Pinpoint the cell where the given text exists, returning its (X, Y) midpoint coordinate. 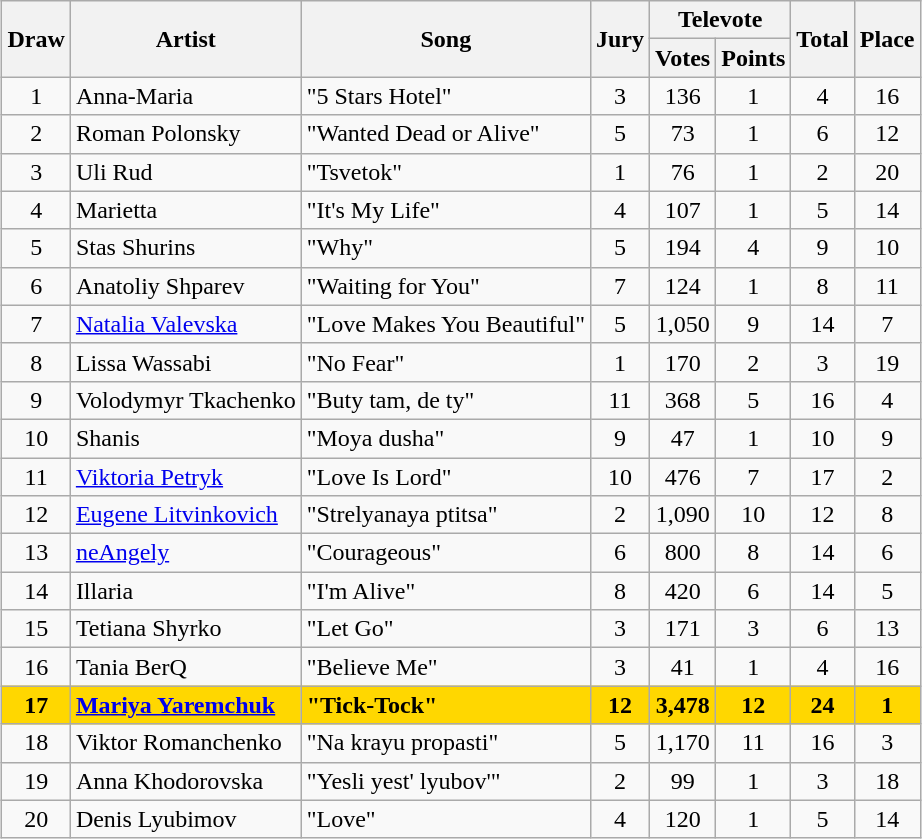
Natalia Valevska (186, 324)
"No Fear" (446, 362)
"Love Is Lord" (446, 477)
Stas Shurins (186, 248)
15 (36, 629)
Place (887, 39)
"Strelyanaya ptitsa" (446, 515)
120 (683, 819)
1,050 (683, 324)
171 (683, 629)
800 (683, 553)
476 (683, 477)
24 (823, 705)
Tetiana Shyrko (186, 629)
Shanis (186, 438)
"5 Stars Hotel" (446, 96)
"Moya dusha" (446, 438)
Jury (620, 39)
Lissa Wassabi (186, 362)
Denis Lyubimov (186, 819)
"Yesli yest' lyubov'" (446, 781)
1,170 (683, 743)
Televote (720, 20)
Anna-Maria (186, 96)
Points (754, 58)
Uli Rud (186, 172)
Total (823, 39)
"Why" (446, 248)
"Wanted Dead or Alive" (446, 134)
Draw (36, 39)
Volodymyr Tkachenko (186, 400)
Votes (683, 58)
124 (683, 286)
47 (683, 438)
"I'm Alive" (446, 591)
1,090 (683, 515)
"Na krayu propasti" (446, 743)
73 (683, 134)
170 (683, 362)
Marietta (186, 210)
Mariya Yaremchuk (186, 705)
"Tick-Tock" (446, 705)
3,478 (683, 705)
"Love Makes You Beautiful" (446, 324)
Eugene Litvinkovich (186, 515)
99 (683, 781)
368 (683, 400)
107 (683, 210)
"Believe Me" (446, 667)
"Waiting for You" (446, 286)
"Tsvetok" (446, 172)
Tania BerQ (186, 667)
Roman Polonsky (186, 134)
Anatoliy Shparev (186, 286)
"Love" (446, 819)
"Let Go" (446, 629)
76 (683, 172)
"It's My Life" (446, 210)
Song (446, 39)
"Courageous" (446, 553)
420 (683, 591)
Illaria (186, 591)
neAngely (186, 553)
"Buty tam, de ty" (446, 400)
194 (683, 248)
Viktor Romanchenko (186, 743)
136 (683, 96)
Anna Khodorovska (186, 781)
Artist (186, 39)
41 (683, 667)
Viktoria Petryk (186, 477)
